Detect which cell encompasses the target text, then output its [X, Y] center coordinate. 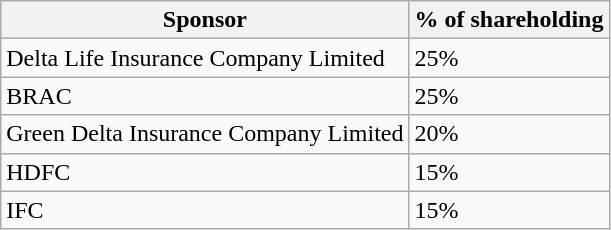
IFC [205, 210]
Delta Life Insurance Company Limited [205, 58]
% of shareholding [509, 20]
HDFC [205, 172]
Green Delta Insurance Company Limited [205, 134]
Sponsor [205, 20]
BRAC [205, 96]
20% [509, 134]
